Output the (X, Y) coordinate of the center of the cell containing the given text.  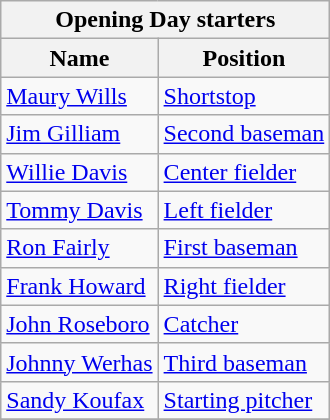
Second baseman (244, 134)
Right fielder (244, 286)
Frank Howard (80, 286)
First baseman (244, 248)
John Roseboro (80, 324)
Shortstop (244, 96)
Center fielder (244, 172)
Starting pitcher (244, 400)
Willie Davis (80, 172)
Catcher (244, 324)
Left fielder (244, 210)
Maury Wills (80, 96)
Ron Fairly (80, 248)
Johnny Werhas (80, 362)
Opening Day starters (166, 20)
Third baseman (244, 362)
Sandy Koufax (80, 400)
Name (80, 58)
Tommy Davis (80, 210)
Jim Gilliam (80, 134)
Position (244, 58)
